Extract the [x, y] coordinate from the center of the cell holding the provided text.  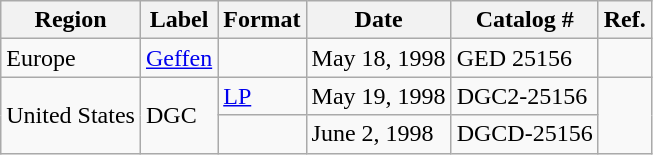
DGC2-25156 [524, 96]
GED 25156 [524, 58]
DGC [178, 115]
United States [71, 115]
Ref. [624, 20]
June 2, 1998 [378, 134]
Geffen [178, 58]
LP [262, 96]
Europe [71, 58]
DGCD-25156 [524, 134]
Region [71, 20]
May 19, 1998 [378, 96]
Catalog # [524, 20]
May 18, 1998 [378, 58]
Date [378, 20]
Label [178, 20]
Format [262, 20]
